Detect which cell encompasses the target text, then output its (x, y) center coordinate. 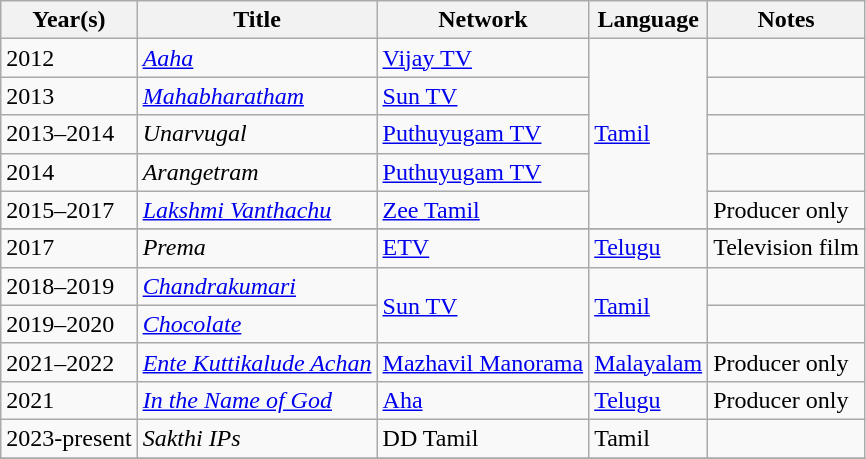
In the Name of God (257, 400)
2021 (69, 400)
Television film (786, 248)
2013–2014 (69, 134)
Zee Tamil (483, 210)
Chocolate (257, 324)
Prema (257, 248)
DD Tamil (483, 438)
Mazhavil Manorama (483, 362)
Aha (483, 400)
Unarvugal (257, 134)
Sakthi IPs (257, 438)
2013 (69, 96)
Arangetram (257, 172)
Vijay TV (483, 58)
Notes (786, 20)
Ente Kuttikalude Achan (257, 362)
Year(s) (69, 20)
2021–2022 (69, 362)
Chandrakumari (257, 286)
2023-present (69, 438)
Malayalam (648, 362)
Mahabharatham (257, 96)
Aaha (257, 58)
2014 (69, 172)
Lakshmi Vanthachu (257, 210)
2015–2017 (69, 210)
Language (648, 20)
2017 (69, 248)
2018–2019 (69, 286)
2019–2020 (69, 324)
2012 (69, 58)
Title (257, 20)
ETV (483, 248)
Network (483, 20)
